Extract the [x, y] coordinate from the center of the cell holding the provided text.  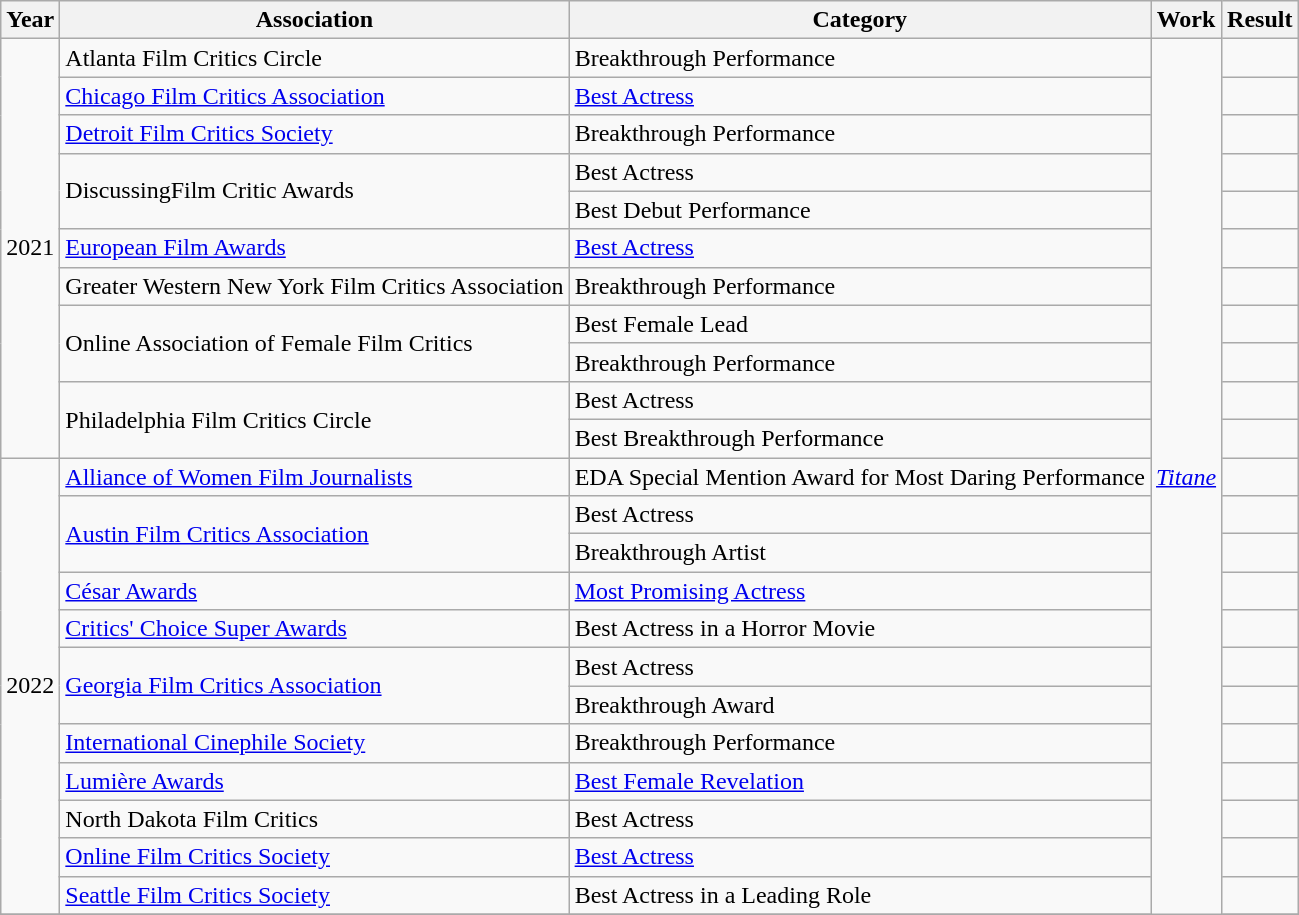
International Cinephile Society [314, 743]
Atlanta Film Critics Circle [314, 58]
Result [1260, 20]
Year [30, 20]
Detroit Film Critics Society [314, 134]
DiscussingFilm Critic Awards [314, 191]
Chicago Film Critics Association [314, 96]
Breakthrough Award [860, 705]
Titane [1186, 476]
César Awards [314, 591]
Seattle Film Critics Society [314, 895]
European Film Awards [314, 248]
Best Breakthrough Performance [860, 438]
Best Female Revelation [860, 781]
Association [314, 20]
Best Female Lead [860, 324]
Breakthrough Artist [860, 553]
Critics' Choice Super Awards [314, 629]
Greater Western New York Film Critics Association [314, 286]
Category [860, 20]
Online Film Critics Society [314, 857]
North Dakota Film Critics [314, 819]
Most Promising Actress [860, 591]
EDA Special Mention Award for Most Daring Performance [860, 477]
Alliance of Women Film Journalists [314, 477]
Online Association of Female Film Critics [314, 343]
Best Debut Performance [860, 210]
Work [1186, 20]
2021 [30, 248]
Best Actress in a Leading Role [860, 895]
Philadelphia Film Critics Circle [314, 419]
Best Actress in a Horror Movie [860, 629]
2022 [30, 686]
Lumière Awards [314, 781]
Austin Film Critics Association [314, 534]
Georgia Film Critics Association [314, 686]
